Output the (x, y) coordinate of the center of the cell containing the given text.  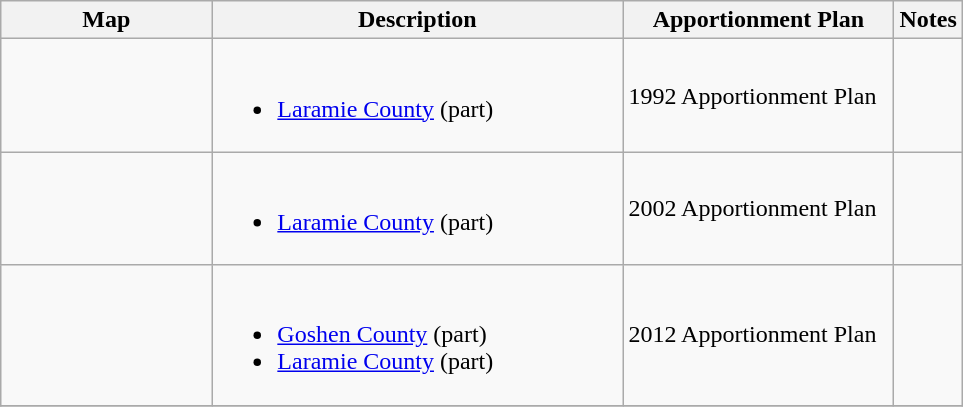
Map (106, 20)
Apportionment Plan (758, 20)
Goshen County (part)Laramie County (part) (418, 335)
2012 Apportionment Plan (758, 335)
Description (418, 20)
1992 Apportionment Plan (758, 96)
Notes (928, 20)
2002 Apportionment Plan (758, 208)
